Find where the given text appears and provide that cell's center as (X, Y) coordinate. 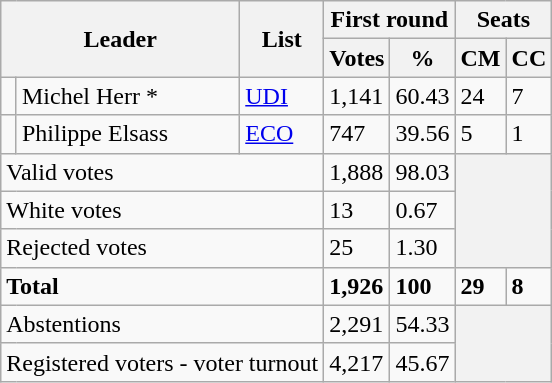
First round (390, 20)
54.33 (422, 324)
Leader (120, 39)
29 (480, 286)
45.67 (422, 362)
List (282, 39)
Rejected votes (162, 248)
ECO (282, 134)
2,291 (357, 324)
Valid votes (162, 172)
98.03 (422, 172)
4,217 (357, 362)
% (422, 58)
Philippe Elsass (128, 134)
Votes (357, 58)
5 (480, 134)
Registered voters - voter turnout (162, 362)
25 (357, 248)
39.56 (422, 134)
CM (480, 58)
1 (529, 134)
24 (480, 96)
UDI (282, 96)
1,926 (357, 286)
Seats (504, 20)
0.67 (422, 210)
CC (529, 58)
1.30 (422, 248)
13 (357, 210)
100 (422, 286)
1,888 (357, 172)
1,141 (357, 96)
747 (357, 134)
60.43 (422, 96)
Total (162, 286)
7 (529, 96)
White votes (162, 210)
Michel Herr * (128, 96)
8 (529, 286)
Abstentions (162, 324)
